For the text-containing cell, return its midpoint in [X, Y] coordinate format. 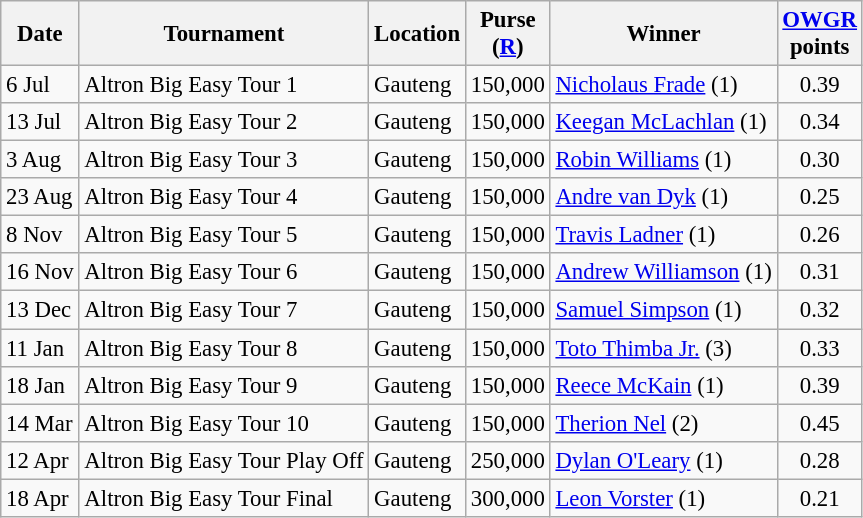
23 Aug [40, 197]
Altron Big Easy Tour 4 [224, 197]
16 Nov [40, 273]
13 Dec [40, 310]
0.31 [820, 273]
Andre van Dyk (1) [664, 197]
Reece McKain (1) [664, 385]
Altron Big Easy Tour 10 [224, 423]
300,000 [508, 498]
Altron Big Easy Tour 3 [224, 160]
Therion Nel (2) [664, 423]
Dylan O'Leary (1) [664, 460]
0.26 [820, 235]
3 Aug [40, 160]
Altron Big Easy Tour 7 [224, 310]
Date [40, 34]
0.28 [820, 460]
Altron Big Easy Tour 6 [224, 273]
Purse(R) [508, 34]
0.34 [820, 122]
Tournament [224, 34]
0.25 [820, 197]
Toto Thimba Jr. (3) [664, 348]
Leon Vorster (1) [664, 498]
Altron Big Easy Tour Play Off [224, 460]
Altron Big Easy Tour 8 [224, 348]
Altron Big Easy Tour 1 [224, 85]
11 Jan [40, 348]
0.21 [820, 498]
Altron Big Easy Tour 9 [224, 385]
Altron Big Easy Tour 5 [224, 235]
OWGRpoints [820, 34]
Winner [664, 34]
6 Jul [40, 85]
18 Apr [40, 498]
Robin Williams (1) [664, 160]
Altron Big Easy Tour Final [224, 498]
Andrew Williamson (1) [664, 273]
14 Mar [40, 423]
Keegan McLachlan (1) [664, 122]
13 Jul [40, 122]
0.45 [820, 423]
8 Nov [40, 235]
0.32 [820, 310]
250,000 [508, 460]
Location [418, 34]
0.33 [820, 348]
Samuel Simpson (1) [664, 310]
Nicholaus Frade (1) [664, 85]
12 Apr [40, 460]
Altron Big Easy Tour 2 [224, 122]
18 Jan [40, 385]
0.30 [820, 160]
Travis Ladner (1) [664, 235]
